Identify which cell holds the provided text, then report its (X, Y) central coordinate. 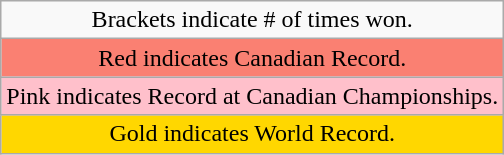
Brackets indicate # of times won. (252, 20)
Red indicates Canadian Record. (252, 58)
Pink indicates Record at Canadian Championships. (252, 96)
Gold indicates World Record. (252, 134)
